Locate the cell with the specified text and output its (x, y) center coordinate. 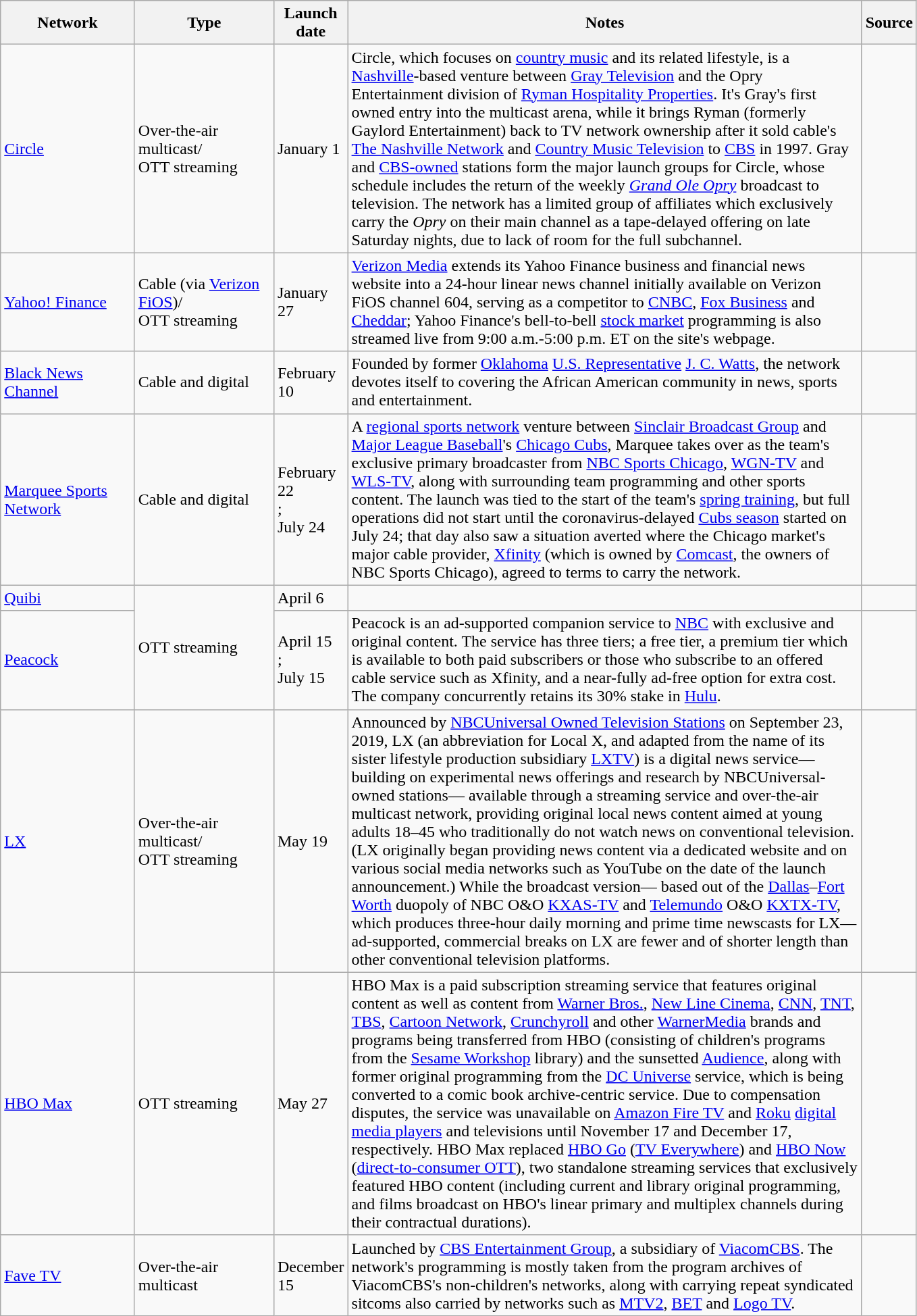
February 10 (311, 382)
February 22;July 24 (311, 499)
December 15 (311, 1275)
Over-the-air multicast (204, 1275)
Black News Channel (68, 382)
Cable (via Verizon FiOS)/OTT streaming (204, 302)
May 27 (311, 1104)
January 1 (311, 149)
Notes (605, 23)
Fave TV (68, 1275)
LX (68, 840)
HBO Max (68, 1104)
Peacock (68, 660)
April 15;July 15 (311, 660)
Yahoo! Finance (68, 302)
Quibi (68, 598)
Marquee Sports Network (68, 499)
Network (68, 23)
Launch date (311, 23)
January 27 (311, 302)
Source (889, 23)
Type (204, 23)
Circle (68, 149)
May 19 (311, 840)
April 6 (311, 598)
